Provide the [x, y] coordinate of the cell's center where the given text is located.  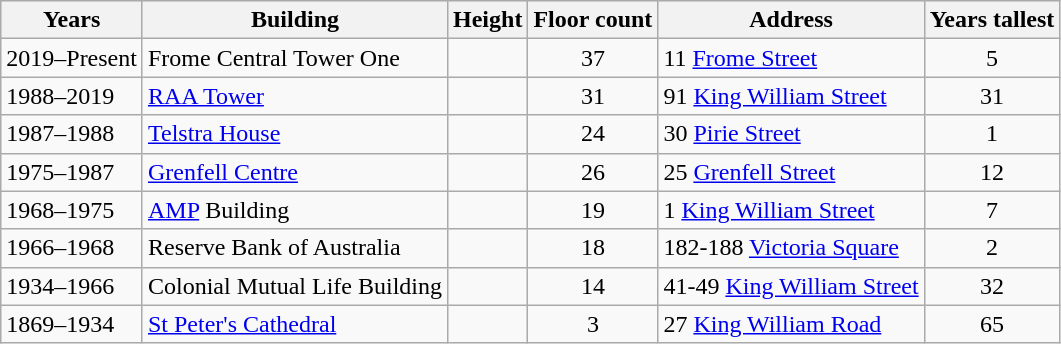
Years tallest [992, 20]
182-188 Victoria Square [791, 248]
27 King William Road [791, 324]
25 Grenfell Street [791, 172]
Grenfell Centre [294, 172]
Address [791, 20]
11 Frome Street [791, 58]
5 [992, 58]
1987–1988 [72, 134]
30 Pirie Street [791, 134]
12 [992, 172]
Height [488, 20]
41-49 King William Street [791, 286]
Years [72, 20]
Floor count [593, 20]
65 [992, 324]
26 [593, 172]
91 King William Street [791, 96]
7 [992, 210]
1934–1966 [72, 286]
37 [593, 58]
AMP Building [294, 210]
Building [294, 20]
Reserve Bank of Australia [294, 248]
St Peter's Cathedral [294, 324]
1968–1975 [72, 210]
1966–1968 [72, 248]
2 [992, 248]
1 King William Street [791, 210]
18 [593, 248]
1869–1934 [72, 324]
Colonial Mutual Life Building [294, 286]
1975–1987 [72, 172]
3 [593, 324]
2019–Present [72, 58]
Frome Central Tower One [294, 58]
14 [593, 286]
19 [593, 210]
24 [593, 134]
1 [992, 134]
RAA Tower [294, 96]
32 [992, 286]
1988–2019 [72, 96]
Telstra House [294, 134]
